Search for the cell housing the specified text and yield its [X, Y] center coordinate. 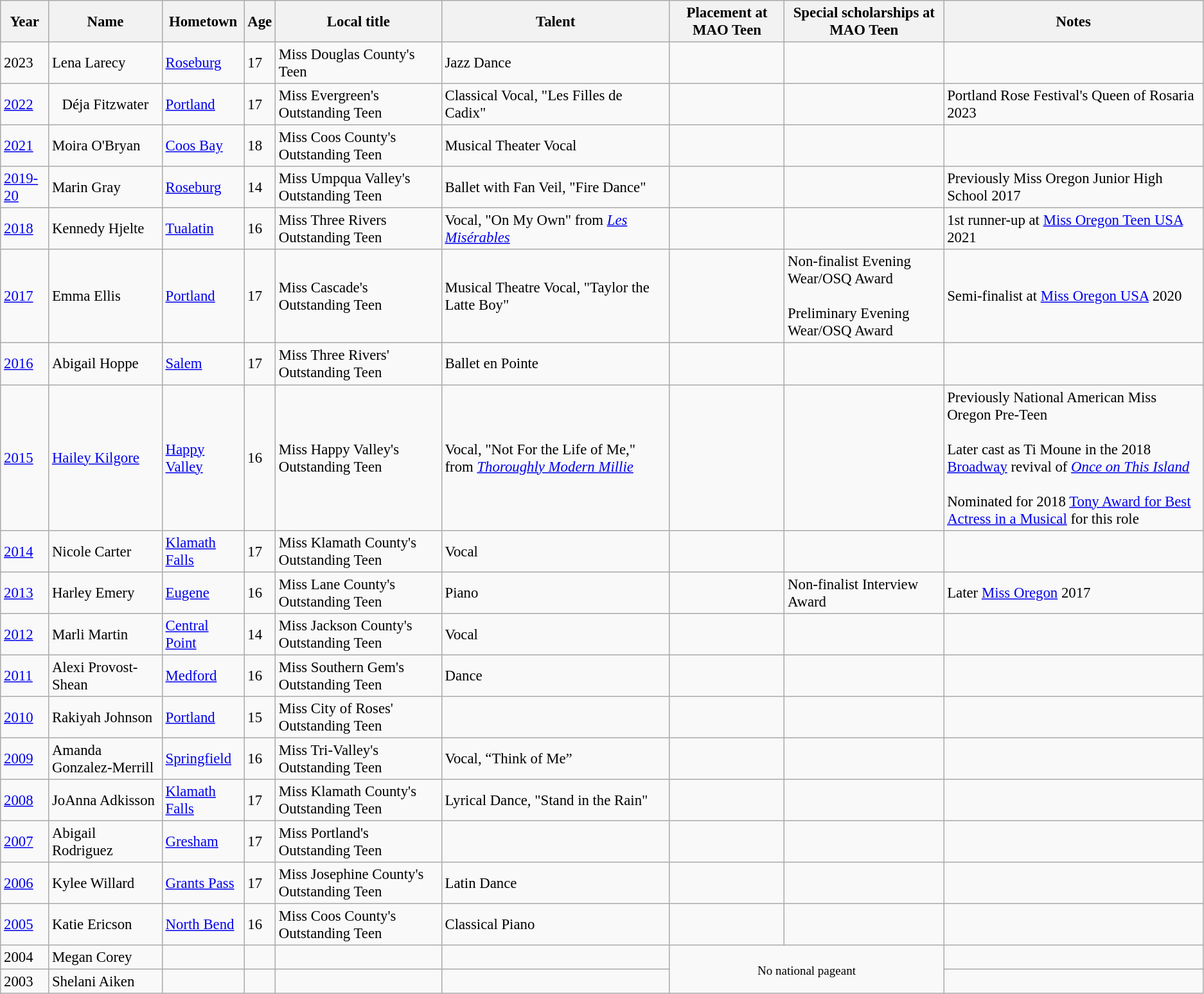
Rakiyah Johnson [105, 717]
Marin Gray [105, 188]
Alexi Provost-Shean [105, 676]
Abigail Rodriguez [105, 842]
Miss Douglas County's Teen [359, 63]
Placement at MAO Teen [727, 22]
Hometown [203, 22]
2004 [24, 957]
Non-finalist Interview Award [864, 592]
Springfield [203, 758]
Emma Ellis [105, 296]
15 [260, 717]
Miss Three Rivers' Outstanding Teen [359, 364]
Grants Pass [203, 883]
Megan Corey [105, 957]
Previously Miss Oregon Junior High School 2017 [1074, 188]
Miss Southern Gem's Outstanding Teen [359, 676]
Nicole Carter [105, 551]
Tualatin [203, 229]
Kennedy Hjelte [105, 229]
Special scholarships at MAO Teen [864, 22]
Lyrical Dance, "Stand in the Rain" [555, 801]
Miss Jackson County's Outstanding Teen [359, 634]
2010 [24, 717]
2021 [24, 146]
Miss Happy Valley's Outstanding Teen [359, 457]
Abigail Hoppe [105, 364]
2013 [24, 592]
Central Point [203, 634]
Name [105, 22]
1st runner-up at Miss Oregon Teen USA 2021 [1074, 229]
Musical Theater Vocal [555, 146]
2012 [24, 634]
Age [260, 22]
2007 [24, 842]
2011 [24, 676]
Jazz Dance [555, 63]
Later Miss Oregon 2017 [1074, 592]
2006 [24, 883]
Classical Vocal, "Les Filles de Cadix" [555, 104]
Miss Cascade's Outstanding Teen [359, 296]
Miss Tri-Valley's Outstanding Teen [359, 758]
Moira O'Bryan [105, 146]
Miss Evergreen's Outstanding Teen [359, 104]
18 [260, 146]
Semi-finalist at Miss Oregon USA 2020 [1074, 296]
Shelani Aiken [105, 982]
Talent [555, 22]
Miss City of Roses' Outstanding Teen [359, 717]
2016 [24, 364]
Vocal, "On My Own" from Les Misérables [555, 229]
Notes [1074, 22]
Ballet en Pointe [555, 364]
2008 [24, 801]
Déja Fitzwater [105, 104]
2014 [24, 551]
Kylee Willard [105, 883]
2017 [24, 296]
Katie Ericson [105, 925]
Coos Bay [203, 146]
Eugene [203, 592]
No national pageant [807, 969]
Vocal, "Not For the Life of Me," from Thoroughly Modern Millie [555, 457]
Hailey Kilgore [105, 457]
Classical Piano [555, 925]
Non-finalist Evening Wear/OSQ AwardPreliminary Evening Wear/OSQ Award [864, 296]
Lena Larecy [105, 63]
2019-20 [24, 188]
Dance [555, 676]
Miss Portland's Outstanding Teen [359, 842]
2018 [24, 229]
2009 [24, 758]
Harley Emery [105, 592]
Piano [555, 592]
2003 [24, 982]
Miss Three Rivers Outstanding Teen [359, 229]
Gresham [203, 842]
Salem [203, 364]
Marli Martin [105, 634]
Latin Dance [555, 883]
Year [24, 22]
Amanda Gonzalez-Merrill [105, 758]
Ballet with Fan Veil, "Fire Dance" [555, 188]
Vocal, “Think of Me” [555, 758]
Miss Lane County's Outstanding Teen [359, 592]
2023 [24, 63]
2015 [24, 457]
North Bend [203, 925]
Portland Rose Festival's Queen of Rosaria 2023 [1074, 104]
Miss Josephine County's Outstanding Teen [359, 883]
Medford [203, 676]
2022 [24, 104]
Local title [359, 22]
2005 [24, 925]
Happy Valley [203, 457]
Musical Theatre Vocal, "Taylor the Latte Boy" [555, 296]
JoAnna Adkisson [105, 801]
Miss Umpqua Valley's Outstanding Teen [359, 188]
